Search for the cell housing the specified text and yield its [X, Y] center coordinate. 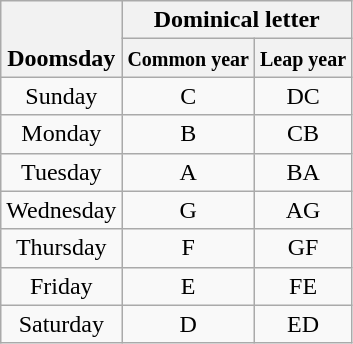
E [188, 286]
B [188, 134]
Common year [188, 58]
Friday [62, 286]
GF [304, 248]
DC [304, 96]
G [188, 210]
Saturday [62, 324]
ED [304, 324]
AG [304, 210]
Tuesday [62, 172]
Dominical letter [237, 20]
BA [304, 172]
Monday [62, 134]
Doomsday [62, 39]
FE [304, 286]
Sunday [62, 96]
Wednesday [62, 210]
A [188, 172]
C [188, 96]
Leap year [304, 58]
F [188, 248]
CB [304, 134]
D [188, 324]
Thursday [62, 248]
